Return the [X, Y] coordinate for the center point of the cell that contains the specified text.  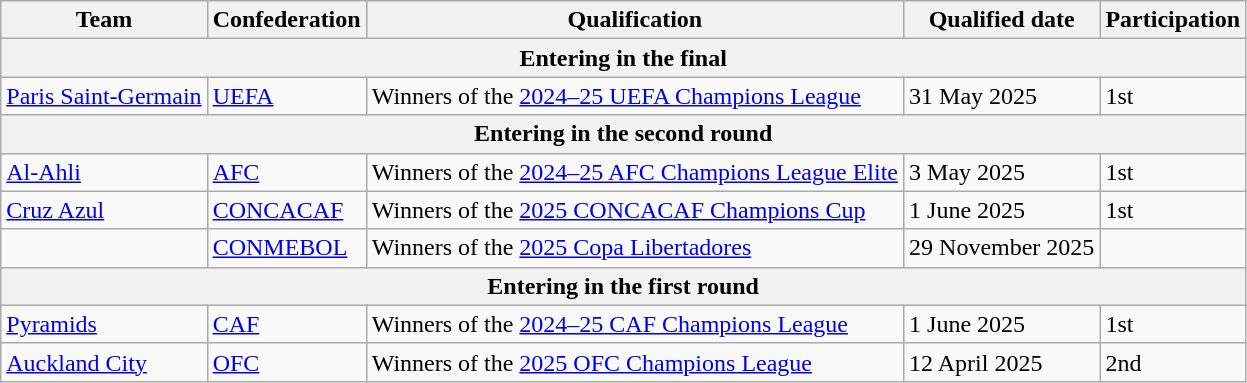
12 April 2025 [1002, 362]
Qualified date [1002, 20]
Entering in the first round [624, 286]
Team [104, 20]
Al-Ahli [104, 172]
Auckland City [104, 362]
CAF [286, 324]
Winners of the 2024–25 AFC Champions League Elite [634, 172]
Winners of the 2025 CONCACAF Champions Cup [634, 210]
29 November 2025 [1002, 248]
31 May 2025 [1002, 96]
Winners of the 2025 OFC Champions League [634, 362]
Cruz Azul [104, 210]
CONCACAF [286, 210]
UEFA [286, 96]
Winners of the 2024–25 CAF Champions League [634, 324]
2nd [1173, 362]
Entering in the final [624, 58]
Winners of the 2025 Copa Libertadores [634, 248]
Qualification [634, 20]
Winners of the 2024–25 UEFA Champions League [634, 96]
Paris Saint-Germain [104, 96]
CONMEBOL [286, 248]
Pyramids [104, 324]
Participation [1173, 20]
3 May 2025 [1002, 172]
Entering in the second round [624, 134]
Confederation [286, 20]
OFC [286, 362]
AFC [286, 172]
